Output the (X, Y) coordinate of the center of the cell containing the given text.  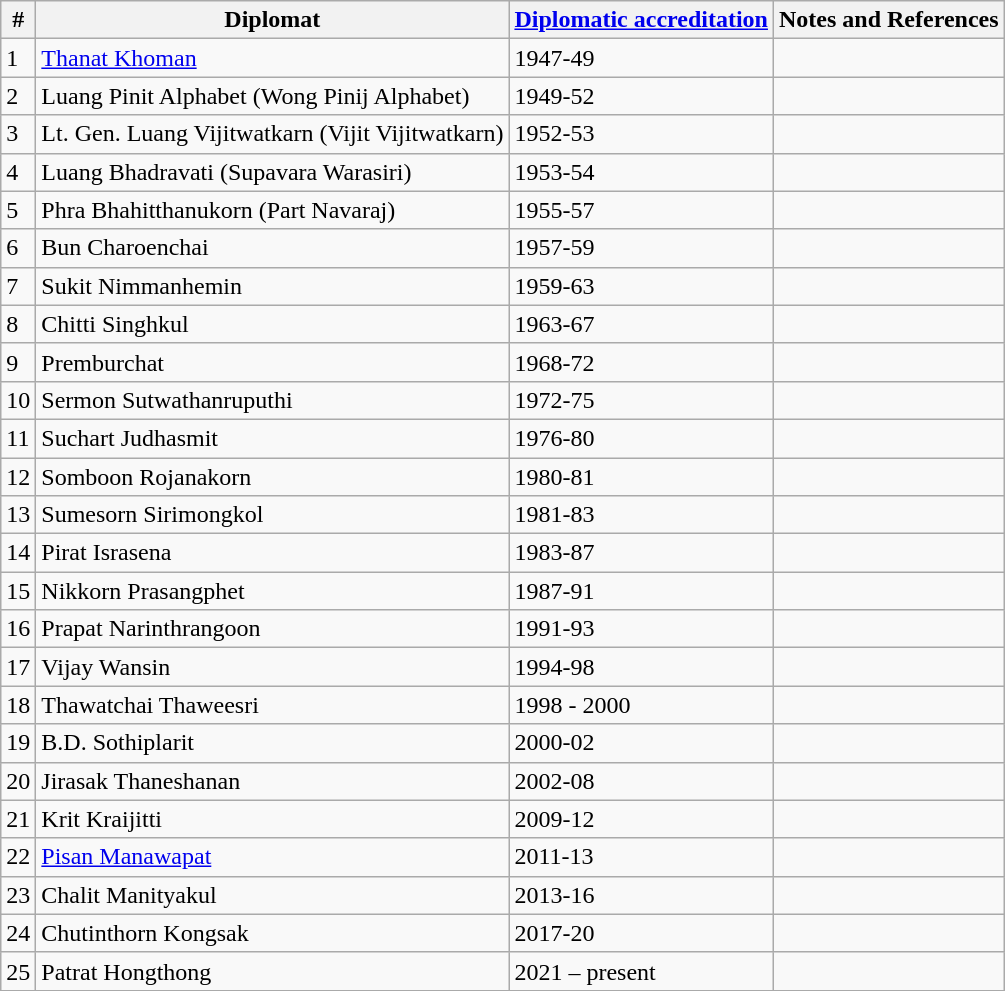
Sukit Nimmanhemin (272, 286)
1953-54 (642, 172)
2 (18, 96)
B.D. Sothiplarit (272, 743)
1963-67 (642, 324)
3 (18, 134)
Phra Bhahitthanukorn (Part Navaraj) (272, 210)
Lt. Gen. Luang Vijitwatkarn (Vijit Vijitwatkarn) (272, 134)
Vijay Wansin (272, 667)
Chutinthorn Kongsak (272, 933)
10 (18, 400)
17 (18, 667)
6 (18, 248)
20 (18, 781)
Luang Pinit Alphabet (Wong Pinij Alphabet) (272, 96)
25 (18, 971)
2000-02 (642, 743)
1949-52 (642, 96)
24 (18, 933)
Suchart Judhasmit (272, 438)
Sermon Sutwathanruputhi (272, 400)
2021 – present (642, 971)
Chalit Manityakul (272, 895)
16 (18, 629)
22 (18, 857)
1998 - 2000 (642, 705)
2002-08 (642, 781)
11 (18, 438)
Bun Charoenchai (272, 248)
1994-98 (642, 667)
1980-81 (642, 477)
21 (18, 819)
1952-53 (642, 134)
1968-72 (642, 362)
2013-16 (642, 895)
# (18, 20)
1957-59 (642, 248)
Diplomatic accreditation (642, 20)
18 (18, 705)
1991-93 (642, 629)
1987-91 (642, 591)
Notes and References (888, 20)
7 (18, 286)
Pirat Israsena (272, 553)
2017-20 (642, 933)
Jirasak Thaneshanan (272, 781)
5 (18, 210)
Patrat Hongthong (272, 971)
1959-63 (642, 286)
15 (18, 591)
1972-75 (642, 400)
1983-87 (642, 553)
Somboon Rojanakorn (272, 477)
4 (18, 172)
1976-80 (642, 438)
1 (18, 58)
Thawatchai Thaweesri (272, 705)
Luang Bhadravati (Supavara Warasiri) (272, 172)
Sumesorn Sirimongkol (272, 515)
Krit Kraijitti (272, 819)
12 (18, 477)
Diplomat (272, 20)
8 (18, 324)
1947-49 (642, 58)
2009-12 (642, 819)
Pisan Manawapat (272, 857)
19 (18, 743)
13 (18, 515)
9 (18, 362)
1955-57 (642, 210)
1981-83 (642, 515)
Chitti Singhkul (272, 324)
Thanat Khoman (272, 58)
23 (18, 895)
Premburchat (272, 362)
14 (18, 553)
2011-13 (642, 857)
Prapat Narinthrangoon (272, 629)
Nikkorn Prasangphet (272, 591)
